Detect which cell encompasses the target text, then output its [x, y] center coordinate. 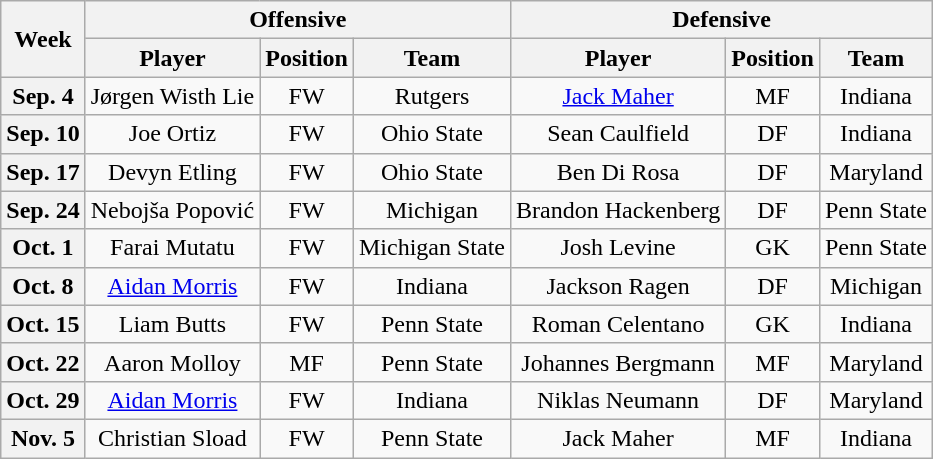
Sep. 10 [43, 134]
Sep. 24 [43, 210]
Niklas Neumann [618, 400]
Roman Celentano [618, 324]
Farai Mutatu [172, 248]
Johannes Bergmann [618, 362]
Oct. 8 [43, 286]
Sean Caulfield [618, 134]
Aaron Molloy [172, 362]
Nov. 5 [43, 438]
Ben Di Rosa [618, 172]
Sep. 17 [43, 172]
Defensive [721, 20]
Oct. 29 [43, 400]
Jackson Ragen [618, 286]
Liam Butts [172, 324]
Brandon Hackenberg [618, 210]
Sep. 4 [43, 96]
Offensive [298, 20]
Nebojša Popović [172, 210]
Week [43, 39]
Oct. 1 [43, 248]
Joe Ortiz [172, 134]
Rutgers [432, 96]
Devyn Etling [172, 172]
Jørgen Wisth Lie [172, 96]
Christian Sload [172, 438]
Josh Levine [618, 248]
Michigan State [432, 248]
Oct. 22 [43, 362]
Oct. 15 [43, 324]
